From the cell containing the given text, extract its center point as [X, Y] coordinate. 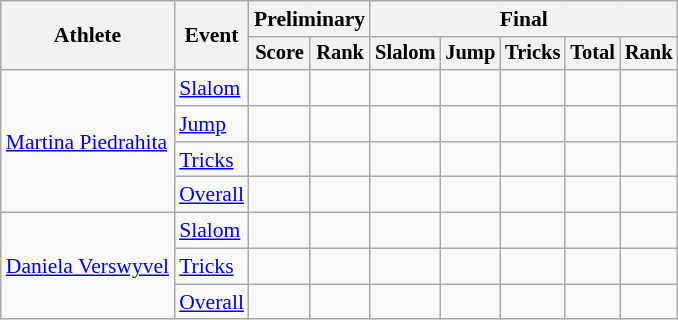
Martina Piedrahita [88, 141]
Total [592, 54]
Score [280, 54]
Final [524, 19]
Athlete [88, 36]
Event [212, 36]
Daniela Verswyvel [88, 266]
Preliminary [310, 19]
